From the cell containing the given text, extract its center point as (X, Y) coordinate. 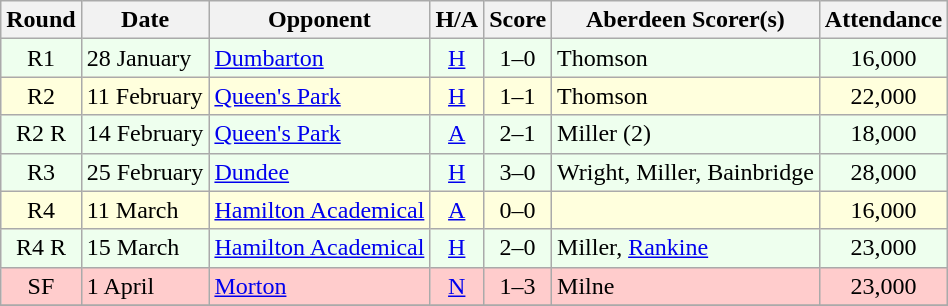
Aberdeen Scorer(s) (686, 20)
Morton (320, 286)
25 February (145, 172)
Miller, Rankine (686, 248)
R2 R (41, 134)
2–1 (518, 134)
1–1 (518, 96)
1 April (145, 286)
R3 (41, 172)
Score (518, 20)
1–0 (518, 58)
11 February (145, 96)
18,000 (883, 134)
28 January (145, 58)
R2 (41, 96)
R1 (41, 58)
11 March (145, 210)
Attendance (883, 20)
H/A (457, 20)
Round (41, 20)
Date (145, 20)
Miller (2) (686, 134)
Milne (686, 286)
R4 (41, 210)
15 March (145, 248)
3–0 (518, 172)
0–0 (518, 210)
Dundee (320, 172)
22,000 (883, 96)
Wright, Miller, Bainbridge (686, 172)
SF (41, 286)
Dumbarton (320, 58)
1–3 (518, 286)
R4 R (41, 248)
2–0 (518, 248)
N (457, 286)
14 February (145, 134)
28,000 (883, 172)
Opponent (320, 20)
